Return [x, y] of the center of cell containing provided text 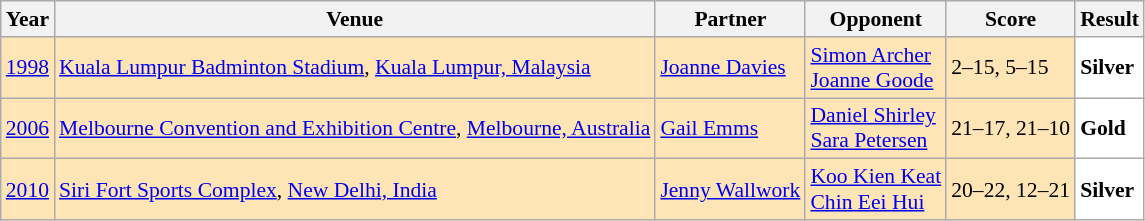
Venue [354, 19]
2006 [28, 128]
2–15, 5–15 [1010, 68]
Daniel Shirley Sara Petersen [876, 128]
2010 [28, 190]
Simon Archer Joanne Goode [876, 68]
Result [1110, 19]
Koo Kien Keat Chin Eei Hui [876, 190]
Kuala Lumpur Badminton Stadium, Kuala Lumpur, Malaysia [354, 68]
Siri Fort Sports Complex, New Delhi, India [354, 190]
Year [28, 19]
Jenny Wallwork [730, 190]
Joanne Davies [730, 68]
Gold [1110, 128]
Opponent [876, 19]
Partner [730, 19]
20–22, 12–21 [1010, 190]
Melbourne Convention and Exhibition Centre, Melbourne, Australia [354, 128]
21–17, 21–10 [1010, 128]
1998 [28, 68]
Gail Emms [730, 128]
Score [1010, 19]
